Capture the cell that displays the provided text and extract its [x, y] central coordinate. 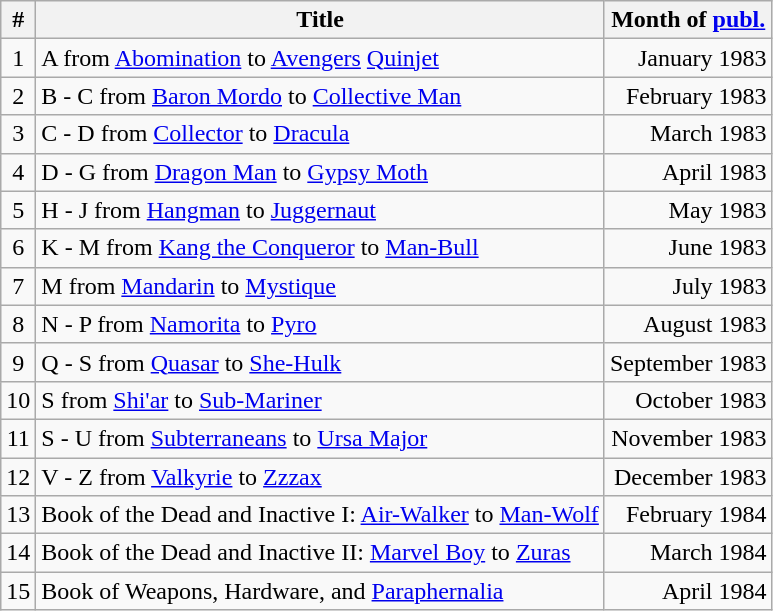
H - J from Hangman to Juggernaut [320, 210]
8 [18, 324]
15 [18, 591]
D - G from Dragon Man to Gypsy Moth [320, 172]
Book of the Dead and Inactive I: Air-Walker to Man-Wolf [320, 515]
9 [18, 362]
4 [18, 172]
December 1983 [688, 477]
March 1984 [688, 553]
A from Abomination to Avengers Quinjet [320, 58]
October 1983 [688, 400]
6 [18, 248]
13 [18, 515]
January 1983 [688, 58]
5 [18, 210]
Month of publ. [688, 20]
May 1983 [688, 210]
S - U from Subterraneans to Ursa Major [320, 438]
N - P from Namorita to Pyro [320, 324]
S from Shi'ar to Sub-Mariner [320, 400]
June 1983 [688, 248]
11 [18, 438]
April 1984 [688, 591]
# [18, 20]
February 1984 [688, 515]
M from Mandarin to Mystique [320, 286]
March 1983 [688, 134]
Q - S from Quasar to She-Hulk [320, 362]
12 [18, 477]
September 1983 [688, 362]
1 [18, 58]
3 [18, 134]
14 [18, 553]
Book of Weapons, Hardware, and Paraphernalia [320, 591]
April 1983 [688, 172]
2 [18, 96]
July 1983 [688, 286]
K - M from Kang the Conqueror to Man-Bull [320, 248]
B - C from Baron Mordo to Collective Man [320, 96]
7 [18, 286]
V - Z from Valkyrie to Zzzax [320, 477]
February 1983 [688, 96]
C - D from Collector to Dracula [320, 134]
November 1983 [688, 438]
August 1983 [688, 324]
Title [320, 20]
Book of the Dead and Inactive II: Marvel Boy to Zuras [320, 553]
10 [18, 400]
